Return the [x, y] coordinate for the center point of the cell that contains the specified text.  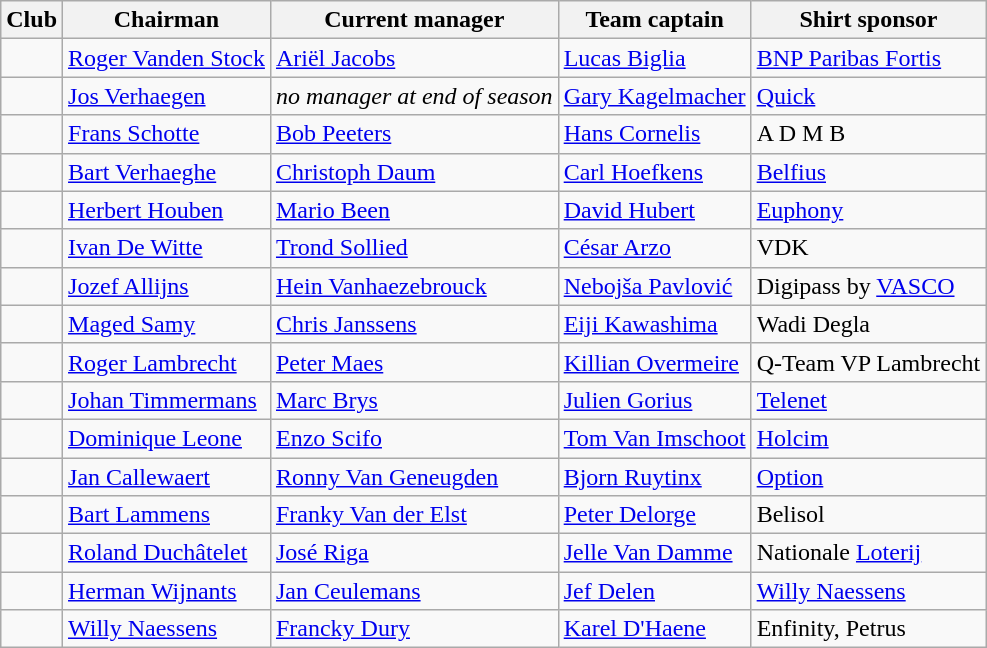
Telenet [868, 400]
Julien Gorius [654, 400]
Gary Kagelmacher [654, 96]
Peter Maes [414, 362]
Marc Brys [414, 400]
Jan Ceulemans [414, 591]
Jelle Van Damme [654, 553]
Jan Callewaert [167, 477]
Bob Peeters [414, 134]
David Hubert [654, 210]
Quick [868, 96]
Hans Cornelis [654, 134]
Club [32, 20]
Karel D'Haene [654, 629]
Euphony [868, 210]
Ariël Jacobs [414, 58]
Jozef Allijns [167, 286]
Ivan De Witte [167, 248]
Chairman [167, 20]
Maged Samy [167, 324]
Herbert Houben [167, 210]
Nationale Loterij [868, 553]
Wadi Degla [868, 324]
José Riga [414, 553]
Mario Been [414, 210]
Tom Van Imschoot [654, 438]
Team captain [654, 20]
Current manager [414, 20]
Frans Schotte [167, 134]
Ronny Van Geneugden [414, 477]
Lucas Biglia [654, 58]
Roland Duchâtelet [167, 553]
Belfius [868, 172]
Hein Vanhaezebrouck [414, 286]
Bjorn Ruytinx [654, 477]
Christoph Daum [414, 172]
Jos Verhaegen [167, 96]
Enfinity, Petrus [868, 629]
Roger Vanden Stock [167, 58]
Shirt sponsor [868, 20]
Peter Delorge [654, 515]
Dominique Leone [167, 438]
Johan Timmermans [167, 400]
Bart Verhaeghe [167, 172]
Option [868, 477]
Herman Wijnants [167, 591]
Carl Hoefkens [654, 172]
Franky Van der Elst [414, 515]
Enzo Scifo [414, 438]
Belisol [868, 515]
Q-Team VP Lambrecht [868, 362]
Chris Janssens [414, 324]
César Arzo [654, 248]
Francky Dury [414, 629]
Killian Overmeire [654, 362]
Digipass by VASCO [868, 286]
BNP Paribas Fortis [868, 58]
Holcim [868, 438]
Bart Lammens [167, 515]
Jef Delen [654, 591]
VDK [868, 248]
Trond Sollied [414, 248]
no manager at end of season [414, 96]
A D M B [868, 134]
Eiji Kawashima [654, 324]
Nebojša Pavlović [654, 286]
Roger Lambrecht [167, 362]
